Determine the (x, y) coordinate at the center of the cell enclosing the given text.  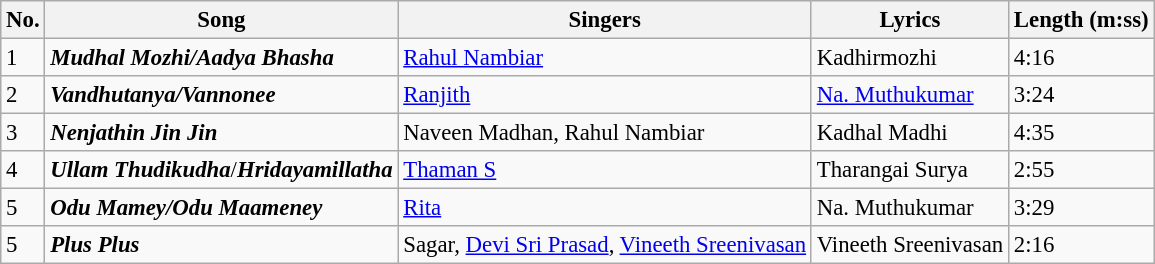
Rahul Nambiar (604, 58)
1 (23, 58)
Thaman S (604, 170)
2:16 (1082, 245)
Lyrics (910, 20)
Ullam Thudikudha/Hridayamillatha (222, 170)
Vandhutanya/Vannonee (222, 95)
Odu Mamey/Odu Maameney (222, 208)
Kadhirmozhi (910, 58)
Ranjith (604, 95)
Mudhal Mozhi/Aadya Bhasha (222, 58)
Tharangai Surya (910, 170)
Naveen Madhan, Rahul Nambiar (604, 133)
Singers (604, 20)
Plus Plus (222, 245)
4:16 (1082, 58)
3 (23, 133)
2:55 (1082, 170)
3:24 (1082, 95)
4 (23, 170)
2 (23, 95)
Song (222, 20)
4:35 (1082, 133)
Vineeth Sreenivasan (910, 245)
Nenjathin Jin Jin (222, 133)
3:29 (1082, 208)
Length (m:ss) (1082, 20)
Rita (604, 208)
No. (23, 20)
Sagar, Devi Sri Prasad, Vineeth Sreenivasan (604, 245)
Kadhal Madhi (910, 133)
